Pinpoint the cell where the given text exists, returning its [X, Y] midpoint coordinate. 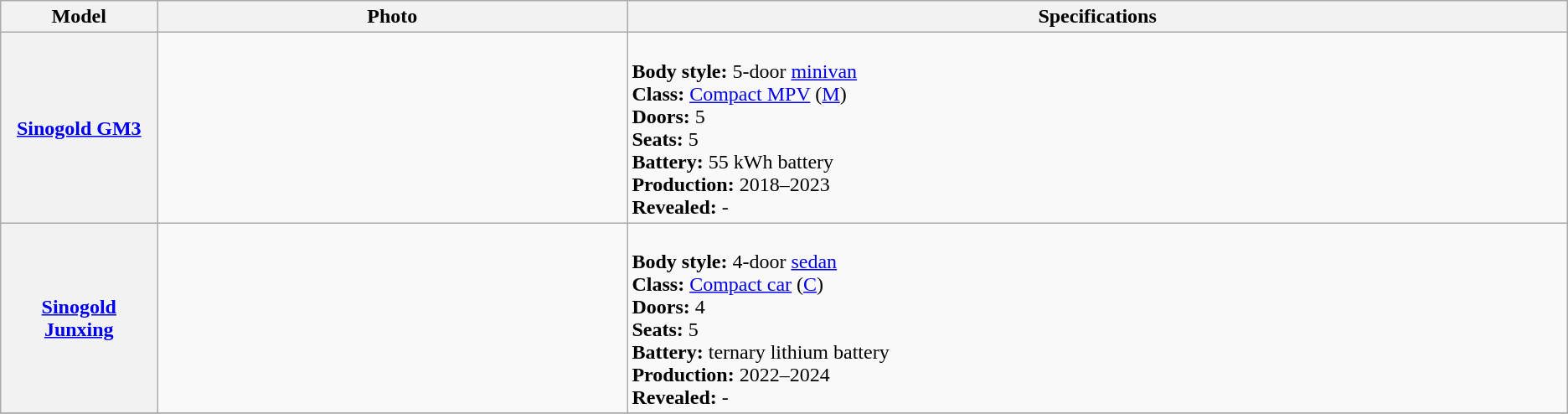
Model [79, 17]
Specifications [1097, 17]
Sinogold GM3 [79, 127]
Photo [392, 17]
Sinogold Junxing [79, 318]
Body style: 4-door sedanClass: Compact car (C)Doors: 4Seats: 5Battery: ternary lithium batteryProduction: 2022–2024Revealed: - [1097, 318]
Body style: 5-door minivanClass: Compact MPV (M)Doors: 5Seats: 5Battery: 55 kWh batteryProduction: 2018–2023Revealed: - [1097, 127]
